Return (X, Y) of the center of cell containing provided text 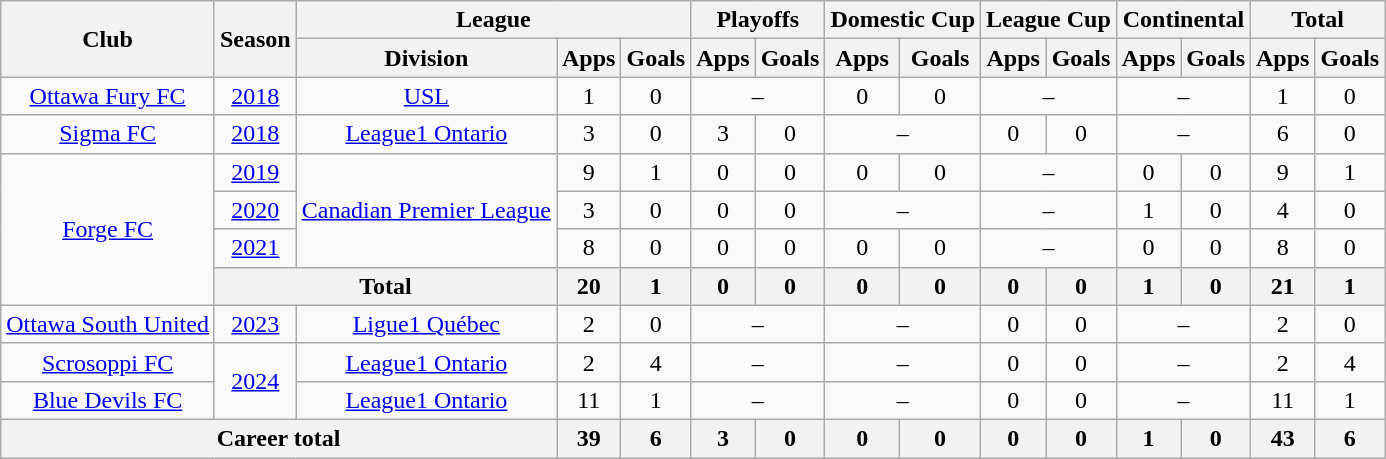
2020 (255, 210)
Forge FC (108, 229)
Blue Devils FC (108, 400)
Division (426, 58)
2023 (255, 324)
Canadian Premier League (426, 210)
League Cup (1049, 20)
Domestic Cup (903, 20)
Ottawa South United (108, 324)
21 (1283, 286)
Continental (1183, 20)
Ottawa Fury FC (108, 96)
2021 (255, 248)
Scrosoppi FC (108, 362)
39 (588, 438)
Ligue1 Québec (426, 324)
Career total (279, 438)
USL (426, 96)
Season (255, 39)
Playoffs (758, 20)
Sigma FC (108, 134)
2019 (255, 172)
43 (1283, 438)
Club (108, 39)
League (493, 20)
20 (588, 286)
2024 (255, 381)
